Find where the given text appears and provide that cell's center as (X, Y) coordinate. 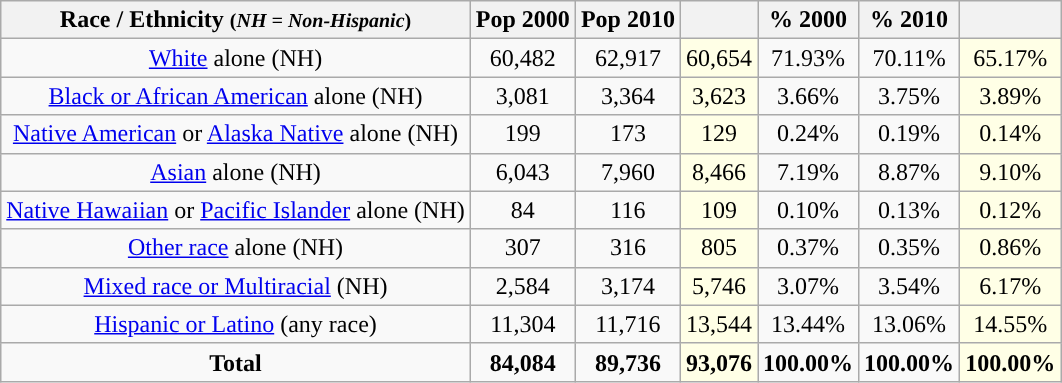
Native Hawaiian or Pacific Islander alone (NH) (236, 210)
3.07% (808, 286)
805 (718, 248)
0.14% (1010, 134)
307 (522, 248)
Other race alone (NH) (236, 248)
5,746 (718, 286)
3.66% (808, 96)
60,482 (522, 58)
316 (628, 248)
9.10% (1010, 172)
70.11% (910, 58)
% 2000 (808, 20)
0.12% (1010, 210)
0.35% (910, 248)
71.93% (808, 58)
Pop 2000 (522, 20)
60,654 (718, 58)
Hispanic or Latino (any race) (236, 324)
3,174 (628, 286)
84 (522, 210)
84,084 (522, 362)
7,960 (628, 172)
89,736 (628, 362)
3.89% (1010, 96)
White alone (NH) (236, 58)
11,304 (522, 324)
3,623 (718, 96)
3,081 (522, 96)
109 (718, 210)
62,917 (628, 58)
116 (628, 210)
13,544 (718, 324)
Pop 2010 (628, 20)
0.86% (1010, 248)
173 (628, 134)
0.19% (910, 134)
Asian alone (NH) (236, 172)
199 (522, 134)
0.13% (910, 210)
% 2010 (910, 20)
0.10% (808, 210)
Native American or Alaska Native alone (NH) (236, 134)
8,466 (718, 172)
8.87% (910, 172)
3.54% (910, 286)
Total (236, 362)
13.44% (808, 324)
13.06% (910, 324)
0.24% (808, 134)
0.37% (808, 248)
93,076 (718, 362)
Race / Ethnicity (NH = Non-Hispanic) (236, 20)
6.17% (1010, 286)
7.19% (808, 172)
11,716 (628, 324)
Black or African American alone (NH) (236, 96)
129 (718, 134)
2,584 (522, 286)
6,043 (522, 172)
3,364 (628, 96)
14.55% (1010, 324)
Mixed race or Multiracial (NH) (236, 286)
65.17% (1010, 58)
3.75% (910, 96)
